Extract the [x, y] coordinate from the center of the cell holding the provided text.  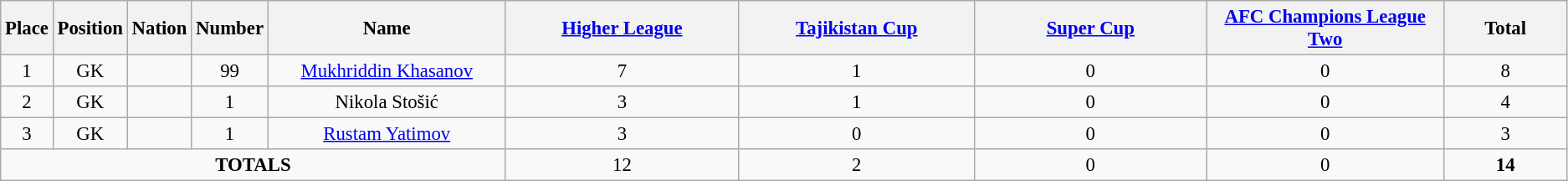
Tajikistan Cup [857, 28]
Super Cup [1091, 28]
Position [90, 28]
AFC Champions League Two [1325, 28]
4 [1506, 102]
12 [623, 165]
14 [1506, 165]
99 [230, 71]
Nikola Stošić [387, 102]
Name [387, 28]
Rustam Yatimov [387, 134]
TOTALS [253, 165]
Place [27, 28]
Nation [159, 28]
Number [230, 28]
Total [1506, 28]
8 [1506, 71]
Mukhriddin Khasanov [387, 71]
7 [623, 71]
Higher League [623, 28]
